From the cell containing the given text, extract its center point as [X, Y] coordinate. 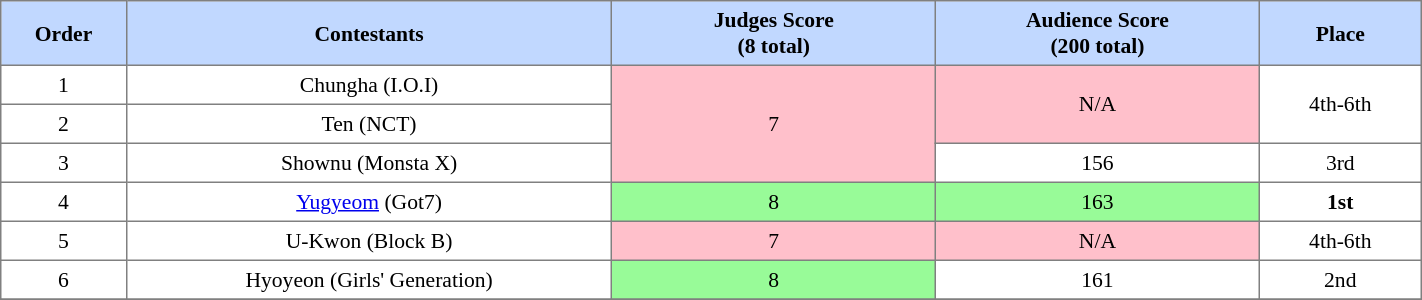
Chungha (I.O.I) [369, 84]
4 [64, 202]
2nd [1340, 280]
6 [64, 280]
161 [1098, 280]
163 [1098, 202]
2 [64, 124]
3 [64, 162]
Ten (NCT) [369, 124]
1st [1340, 202]
3rd [1340, 162]
Shownu (Monsta X) [369, 162]
Place [1340, 33]
Hyoyeon (Girls' Generation) [369, 280]
5 [64, 240]
Judges Score(8 total) [774, 33]
U-Kwon (Block B) [369, 240]
1 [64, 84]
Order [64, 33]
156 [1098, 162]
Contestants [369, 33]
Yugyeom (Got7) [369, 202]
Audience Score(200 total) [1098, 33]
